Detect which cell encompasses the target text, then output its [X, Y] center coordinate. 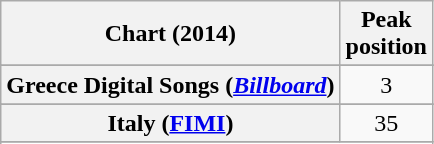
Greece Digital Songs (Billboard) [170, 85]
3 [386, 85]
Chart (2014) [170, 34]
Italy (FIMI) [170, 123]
Peakposition [386, 34]
35 [386, 123]
